Identify which cell holds the provided text, then report its (x, y) central coordinate. 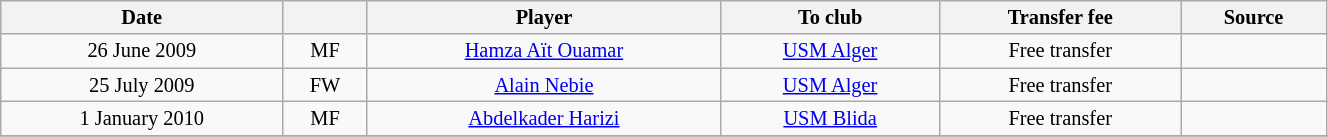
USM Blida (830, 118)
Player (544, 17)
1 January 2010 (142, 118)
Hamza Aït Ouamar (544, 51)
26 June 2009 (142, 51)
FW (326, 85)
To club (830, 17)
Date (142, 17)
Source (1254, 17)
Abdelkader Harizi (544, 118)
25 July 2009 (142, 85)
Transfer fee (1060, 17)
Alain Nebie (544, 85)
